Extract the (X, Y) coordinate from the center of the cell holding the provided text.  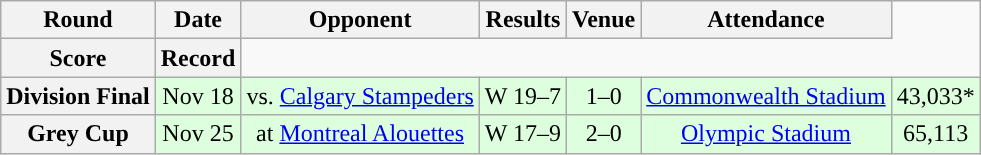
43,033* (936, 96)
W 19–7 (522, 96)
2–0 (604, 134)
65,113 (936, 134)
Score (78, 58)
Opponent (360, 20)
Results (522, 20)
Grey Cup (78, 134)
Commonwealth Stadium (766, 96)
Attendance (766, 20)
Nov 25 (198, 134)
Division Final (78, 96)
vs. Calgary Stampeders (360, 96)
Venue (604, 20)
W 17–9 (522, 134)
Nov 18 (198, 96)
Date (198, 20)
Record (198, 58)
Round (78, 20)
Olympic Stadium (766, 134)
at Montreal Alouettes (360, 134)
1–0 (604, 96)
